Scan for the cell matching the given text and deliver its [x, y] coordinate at center. 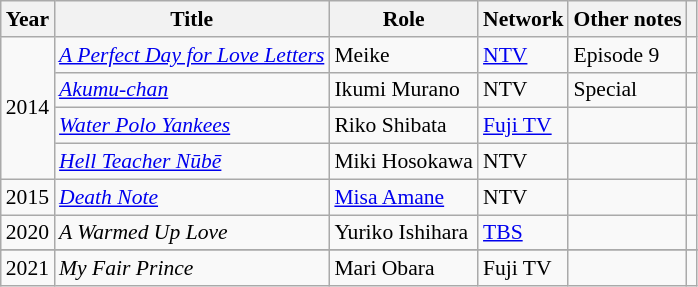
Special [627, 90]
Death Note [192, 197]
A Perfect Day for Love Letters [192, 55]
2020 [28, 233]
My Fair Prince [192, 269]
Network [523, 19]
Hell Teacher Nūbē [192, 162]
2021 [28, 269]
2015 [28, 197]
Year [28, 19]
Ikumi Murano [404, 90]
Yuriko Ishihara [404, 233]
Mari Obara [404, 269]
Meike [404, 55]
TBS [523, 233]
Episode 9 [627, 55]
A Warmed Up Love [192, 233]
Water Polo Yankees [192, 126]
Other notes [627, 19]
Role [404, 19]
Misa Amane [404, 197]
Akumu-chan [192, 90]
Title [192, 19]
Miki Hosokawa [404, 162]
Riko Shibata [404, 126]
2014 [28, 108]
